Detect which cell encompasses the target text, then output its (X, Y) center coordinate. 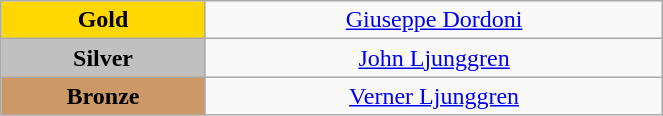
Bronze (104, 96)
Gold (104, 20)
John Ljunggren (434, 58)
Verner Ljunggren (434, 96)
Giuseppe Dordoni (434, 20)
Silver (104, 58)
